Output the [X, Y] coordinate of the center of the cell containing the given text.  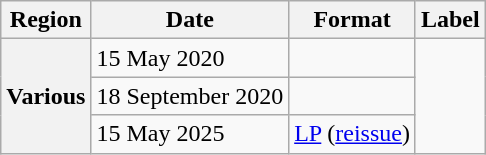
Various [46, 96]
Date [190, 20]
Format [352, 20]
LP (reissue) [352, 134]
Region [46, 20]
15 May 2020 [190, 58]
Label [450, 20]
15 May 2025 [190, 134]
18 September 2020 [190, 96]
